Locate the cell with the specified text and output its [x, y] center coordinate. 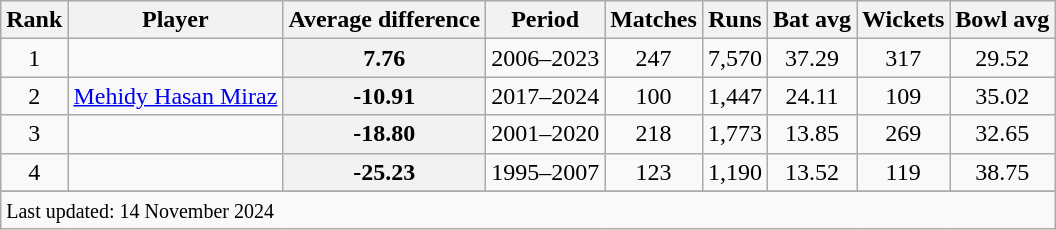
37.29 [812, 58]
Matches [654, 20]
Rank [34, 20]
Player [176, 20]
2001–2020 [546, 134]
317 [904, 58]
269 [904, 134]
Bowl avg [1002, 20]
13.85 [812, 134]
100 [654, 96]
109 [904, 96]
218 [654, 134]
1 [34, 58]
-25.23 [384, 172]
Wickets [904, 20]
29.52 [1002, 58]
Bat avg [812, 20]
1,447 [734, 96]
247 [654, 58]
2017–2024 [546, 96]
1,773 [734, 134]
Mehidy Hasan Miraz [176, 96]
1995–2007 [546, 172]
2006–2023 [546, 58]
-18.80 [384, 134]
7.76 [384, 58]
1,190 [734, 172]
3 [34, 134]
119 [904, 172]
7,570 [734, 58]
Period [546, 20]
4 [34, 172]
35.02 [1002, 96]
-10.91 [384, 96]
Average difference [384, 20]
24.11 [812, 96]
38.75 [1002, 172]
Last updated: 14 November 2024 [528, 210]
Runs [734, 20]
32.65 [1002, 134]
13.52 [812, 172]
123 [654, 172]
2 [34, 96]
